From the cell containing the given text, extract its center point as [x, y] coordinate. 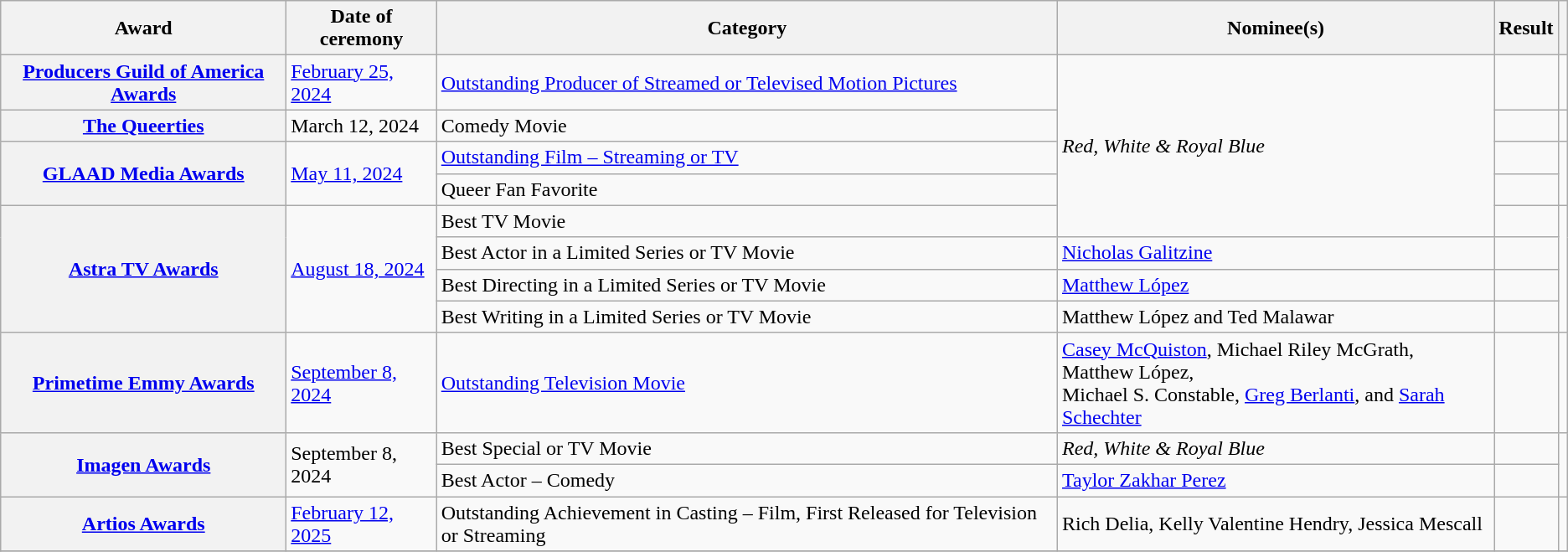
Outstanding Achievement in Casting – Film, First Released for Television or Streaming [747, 523]
February 25, 2024 [362, 82]
Date of ceremony [362, 28]
The Queerties [144, 126]
GLAAD Media Awards [144, 173]
March 12, 2024 [362, 126]
Casey McQuiston, Michael Riley McGrath, Matthew López, Michael S. Constable, Greg Berlanti, and Sarah Schechter [1275, 382]
Nicholas Galitzine [1275, 253]
Nominee(s) [1275, 28]
Best Writing in a Limited Series or TV Movie [747, 317]
Outstanding Film – Streaming or TV [747, 157]
Producers Guild of America Awards [144, 82]
May 11, 2024 [362, 173]
August 18, 2024 [362, 269]
Best Directing in a Limited Series or TV Movie [747, 285]
February 12, 2025 [362, 523]
Astra TV Awards [144, 269]
Best Actor – Comedy [747, 480]
Comedy Movie [747, 126]
Award [144, 28]
Artios Awards [144, 523]
Taylor Zakhar Perez [1275, 480]
Matthew López [1275, 285]
Primetime Emmy Awards [144, 382]
Queer Fan Favorite [747, 189]
Matthew López and Ted Malawar [1275, 317]
Category [747, 28]
Imagen Awards [144, 464]
Outstanding Producer of Streamed or Televised Motion Pictures [747, 82]
Best Actor in a Limited Series or TV Movie [747, 253]
Rich Delia, Kelly Valentine Hendry, Jessica Mescall [1275, 523]
Best Special or TV Movie [747, 448]
Result [1526, 28]
Outstanding Television Movie [747, 382]
Best TV Movie [747, 221]
